Capture the cell that displays the provided text and extract its (X, Y) central coordinate. 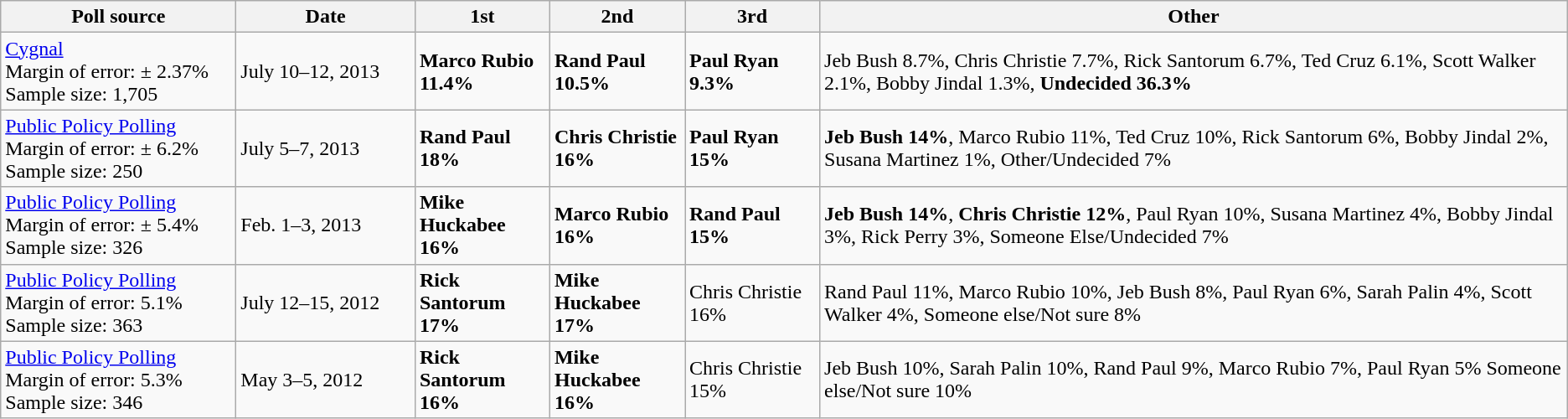
May 3–5, 2012 (326, 380)
1st (482, 17)
Paul Ryan9.3% (752, 71)
Public Policy PollingMargin of error: ± 6.2% Sample size: 250 (119, 148)
Rick Santorum16% (482, 380)
Public Policy PollingMargin of error: 5.3% Sample size: 346 (119, 380)
Rand Paul 11%, Marco Rubio 10%, Jeb Bush 8%, Paul Ryan 6%, Sarah Palin 4%, Scott Walker 4%, Someone else/Not sure 8% (1194, 303)
July 10–12, 2013 (326, 71)
Public Policy PollingMargin of error: ± 5.4% Sample size: 326 (119, 225)
Jeb Bush 10%, Sarah Palin 10%, Rand Paul 9%, Marco Rubio 7%, Paul Ryan 5% Someone else/Not sure 10% (1194, 380)
July 12–15, 2012 (326, 303)
Marco Rubio16% (616, 225)
Poll source (119, 17)
Rick Santorum17% (482, 303)
Public Policy PollingMargin of error: 5.1% Sample size: 363 (119, 303)
Other (1194, 17)
Rand Paul18% (482, 148)
2nd (616, 17)
Chris Christie15% (752, 380)
Rand Paul10.5% (616, 71)
Feb. 1–3, 2013 (326, 225)
CygnalMargin of error: ± 2.37% Sample size: 1,705 (119, 71)
Rand Paul15% (752, 225)
July 5–7, 2013 (326, 148)
Jeb Bush 14%, Chris Christie 12%, Paul Ryan 10%, Susana Martinez 4%, Bobby Jindal 3%, Rick Perry 3%, Someone Else/Undecided 7% (1194, 225)
Mike Huckabee17% (616, 303)
3rd (752, 17)
Marco Rubio11.4% (482, 71)
Jeb Bush 14%, Marco Rubio 11%, Ted Cruz 10%, Rick Santorum 6%, Bobby Jindal 2%, Susana Martinez 1%, Other/Undecided 7% (1194, 148)
Jeb Bush 8.7%, Chris Christie 7.7%, Rick Santorum 6.7%, Ted Cruz 6.1%, Scott Walker 2.1%, Bobby Jindal 1.3%, Undecided 36.3% (1194, 71)
Paul Ryan15% (752, 148)
Date (326, 17)
